Find where the given text appears and provide that cell's center as [X, Y] coordinate. 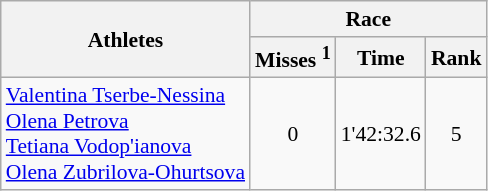
Misses 1 [293, 58]
5 [456, 134]
Time [381, 58]
Rank [456, 58]
1'42:32.6 [381, 134]
Race [368, 19]
Valentina Tserbe-NessinaOlena PetrovaTetiana Vodop'ianovaOlena Zubrilova-Ohurtsova [126, 134]
Athletes [126, 40]
0 [293, 134]
